Extract the (x, y) coordinate from the center of the cell holding the provided text.  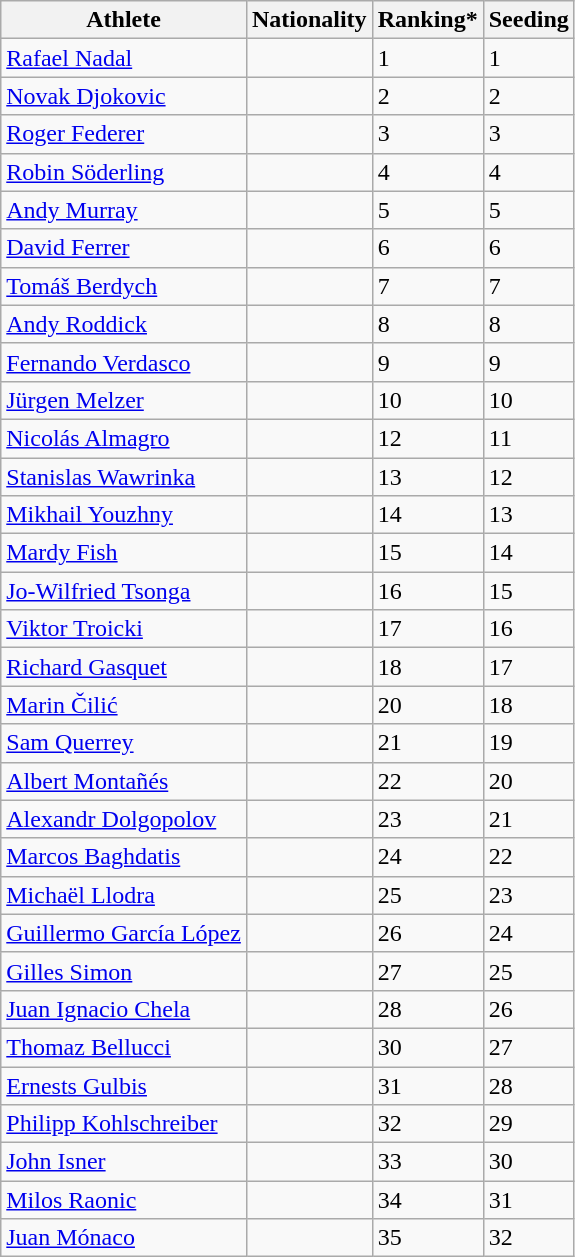
Milos Raonic (124, 1200)
Fernando Verdasco (124, 362)
Alexandr Dolgopolov (124, 819)
Viktor Troicki (124, 629)
35 (428, 1238)
Marin Čilić (124, 705)
Nicolás Almagro (124, 438)
John Isner (124, 1162)
Jo-Wilfried Tsonga (124, 591)
Ernests Gulbis (124, 1085)
Mikhail Youzhny (124, 515)
Athlete (124, 20)
11 (528, 438)
Richard Gasquet (124, 667)
29 (528, 1124)
Novak Djokovic (124, 96)
Ranking* (428, 20)
Rafael Nadal (124, 58)
Juan Ignacio Chela (124, 1009)
Gilles Simon (124, 971)
Seeding (528, 20)
Marcos Baghdatis (124, 857)
Philipp Kohlschreiber (124, 1124)
19 (528, 743)
Tomáš Berdych (124, 286)
33 (428, 1162)
Juan Mónaco (124, 1238)
Roger Federer (124, 134)
Michaël Llodra (124, 895)
Nationality (309, 20)
Albert Montañés (124, 781)
David Ferrer (124, 248)
Stanislas Wawrinka (124, 477)
Andy Roddick (124, 324)
Andy Murray (124, 210)
Sam Querrey (124, 743)
34 (428, 1200)
Guillermo García López (124, 933)
Jürgen Melzer (124, 400)
Mardy Fish (124, 553)
Robin Söderling (124, 172)
Thomaz Bellucci (124, 1047)
